Locate the cell with the specified text and output its (x, y) center coordinate. 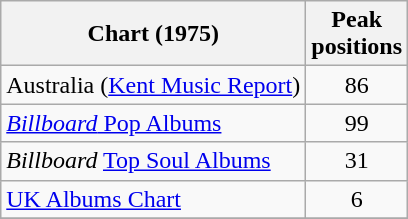
Billboard Top Soul Albums (154, 161)
Chart (1975) (154, 34)
31 (357, 161)
UK Albums Chart (154, 199)
99 (357, 123)
Australia (Kent Music Report) (154, 85)
Peakpositions (357, 34)
6 (357, 199)
86 (357, 85)
Billboard Pop Albums (154, 123)
